From the cell containing the given text, extract its center point as [X, Y] coordinate. 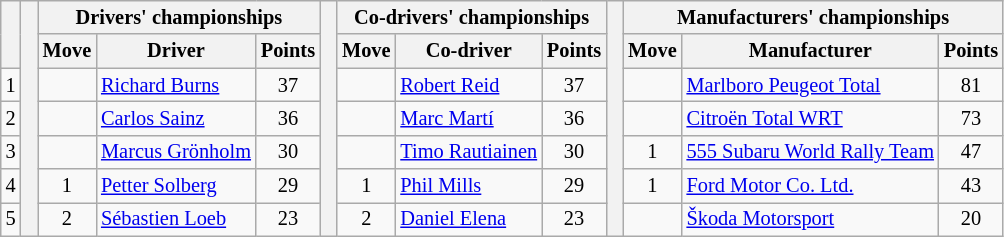
Škoda Motorsport [810, 219]
Marc Martí [468, 118]
Ford Motor Co. Ltd. [810, 186]
Co-drivers' championships [472, 17]
Sébastien Loeb [176, 219]
43 [971, 186]
81 [971, 85]
Timo Rautiainen [468, 152]
20 [971, 219]
73 [971, 118]
Driver [176, 51]
Petter Solberg [176, 186]
Richard Burns [176, 85]
Carlos Sainz [176, 118]
47 [971, 152]
Manufacturers' championships [813, 17]
Citroën Total WRT [810, 118]
Drivers' championships [179, 17]
Manufacturer [810, 51]
4 [11, 186]
Marcus Grönholm [176, 152]
Robert Reid [468, 85]
Daniel Elena [468, 219]
5 [11, 219]
Marlboro Peugeot Total [810, 85]
Phil Mills [468, 186]
3 [11, 152]
555 Subaru World Rally Team [810, 152]
Co-driver [468, 51]
